Detect which cell encompasses the target text, then output its [X, Y] center coordinate. 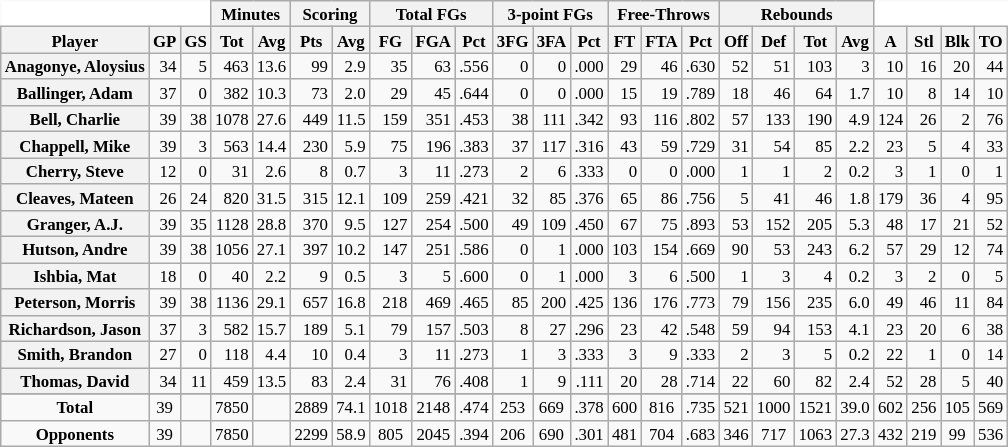
117 [552, 145]
157 [433, 328]
.503 [474, 328]
5.9 [351, 145]
90 [736, 250]
196 [433, 145]
.729 [701, 145]
.669 [701, 250]
21 [958, 224]
.548 [701, 328]
16.8 [351, 302]
111 [552, 119]
39.0 [855, 407]
Richardson, Jason [75, 328]
6.0 [855, 302]
105 [958, 407]
582 [232, 328]
13.5 [272, 381]
820 [232, 197]
GS [196, 40]
93 [624, 119]
Peterson, Morris [75, 302]
.893 [701, 224]
.296 [589, 328]
Ballinger, Adam [75, 93]
1063 [815, 433]
0.5 [351, 276]
Pts [311, 40]
2.9 [351, 66]
Cherry, Steve [75, 171]
124 [890, 119]
Off [736, 40]
256 [924, 407]
.556 [474, 66]
9.5 [351, 224]
Player [75, 40]
179 [890, 197]
Hutson, Andre [75, 250]
73 [311, 93]
397 [311, 250]
259 [433, 197]
2.0 [351, 93]
Scoring [330, 14]
2045 [433, 433]
190 [815, 119]
153 [815, 328]
0.4 [351, 355]
.450 [589, 224]
Stl [924, 40]
156 [774, 302]
235 [815, 302]
44 [990, 66]
67 [624, 224]
Thomas, David [75, 381]
569 [990, 407]
.453 [474, 119]
118 [232, 355]
4.9 [855, 119]
4.4 [272, 355]
600 [624, 407]
.586 [474, 250]
133 [774, 119]
2.6 [272, 171]
382 [232, 93]
.773 [701, 302]
432 [890, 433]
.802 [701, 119]
.714 [701, 381]
.301 [589, 433]
14.4 [272, 145]
.111 [589, 381]
74.1 [351, 407]
2889 [311, 407]
Def [774, 40]
.600 [474, 276]
.465 [474, 302]
Rebounds [796, 14]
200 [552, 302]
459 [232, 381]
31.5 [272, 197]
65 [624, 197]
48 [890, 224]
563 [232, 145]
GP [165, 40]
29.1 [272, 302]
Blk [958, 40]
95 [990, 197]
.376 [589, 197]
6.2 [855, 250]
27.3 [855, 433]
64 [815, 93]
.425 [589, 302]
11.5 [351, 119]
.644 [474, 93]
116 [662, 119]
251 [433, 250]
Minutes [250, 14]
Granger, A.J. [75, 224]
1521 [815, 407]
136 [624, 302]
TO [990, 40]
28.8 [272, 224]
.421 [474, 197]
.735 [701, 407]
.756 [701, 197]
469 [433, 302]
94 [774, 328]
Smith, Brandon [75, 355]
19 [662, 93]
17 [924, 224]
A [890, 40]
1136 [232, 302]
159 [391, 119]
24 [196, 197]
1128 [232, 224]
717 [774, 433]
536 [990, 433]
Chappell, Mike [75, 145]
3FG [513, 40]
521 [736, 407]
.683 [701, 433]
1.7 [855, 93]
602 [890, 407]
.316 [589, 145]
.378 [589, 407]
218 [391, 302]
43 [624, 145]
Total [75, 407]
3-point FGs [550, 14]
2299 [311, 433]
27.6 [272, 119]
.394 [474, 433]
.342 [589, 119]
243 [815, 250]
254 [433, 224]
5.3 [855, 224]
127 [391, 224]
.789 [701, 93]
58.9 [351, 433]
370 [311, 224]
4.1 [855, 328]
86 [662, 197]
Free-Throws [664, 14]
.408 [474, 381]
13.6 [272, 66]
449 [311, 119]
36 [924, 197]
16 [924, 66]
42 [662, 328]
704 [662, 433]
41 [774, 197]
82 [815, 381]
816 [662, 407]
1000 [774, 407]
15.7 [272, 328]
54 [774, 145]
3FA [552, 40]
2148 [433, 407]
74 [990, 250]
481 [624, 433]
1.8 [855, 197]
463 [232, 66]
206 [513, 433]
690 [552, 433]
1056 [232, 250]
12.1 [351, 197]
657 [311, 302]
45 [433, 93]
FT [624, 40]
346 [736, 433]
83 [311, 381]
Opponents [75, 433]
Ishbia, Mat [75, 276]
1018 [391, 407]
5.1 [351, 328]
219 [924, 433]
60 [774, 381]
33 [990, 145]
205 [815, 224]
230 [311, 145]
15 [624, 93]
315 [311, 197]
FG [391, 40]
805 [391, 433]
253 [513, 407]
.474 [474, 407]
FTA [662, 40]
189 [311, 328]
32 [513, 197]
1078 [232, 119]
Bell, Charlie [75, 119]
Anagonye, Aloysius [75, 66]
669 [552, 407]
Cleaves, Mateen [75, 197]
.630 [701, 66]
147 [391, 250]
10.3 [272, 93]
351 [433, 119]
63 [433, 66]
Total FGs [432, 14]
176 [662, 302]
0.7 [351, 171]
.383 [474, 145]
84 [990, 302]
10.2 [351, 250]
27.1 [272, 250]
FGA [433, 40]
51 [774, 66]
152 [774, 224]
154 [662, 250]
